Determine the [X, Y] coordinate at the center of the cell enclosing the given text.  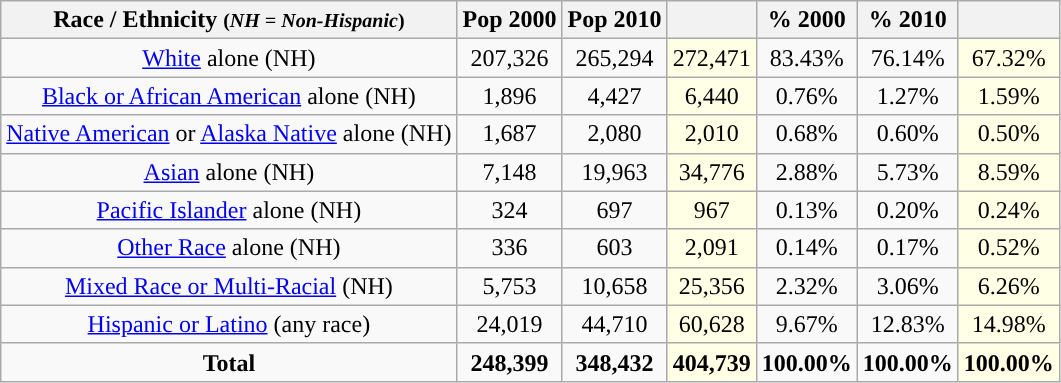
0.20% [908, 210]
25,356 [712, 286]
0.13% [806, 210]
324 [510, 210]
4,427 [614, 96]
0.68% [806, 134]
34,776 [712, 172]
0.60% [908, 134]
% 2010 [908, 20]
Pop 2000 [510, 20]
207,326 [510, 58]
67.32% [1008, 58]
% 2000 [806, 20]
0.52% [1008, 248]
24,019 [510, 324]
10,658 [614, 286]
44,710 [614, 324]
1.59% [1008, 96]
248,399 [510, 362]
0.14% [806, 248]
83.43% [806, 58]
Race / Ethnicity (NH = Non-Hispanic) [229, 20]
9.67% [806, 324]
Black or African American alone (NH) [229, 96]
336 [510, 248]
5,753 [510, 286]
60,628 [712, 324]
404,739 [712, 362]
603 [614, 248]
0.50% [1008, 134]
1,687 [510, 134]
697 [614, 210]
White alone (NH) [229, 58]
272,471 [712, 58]
Pop 2010 [614, 20]
6,440 [712, 96]
2,091 [712, 248]
76.14% [908, 58]
Other Race alone (NH) [229, 248]
2,080 [614, 134]
7,148 [510, 172]
Native American or Alaska Native alone (NH) [229, 134]
14.98% [1008, 324]
1,896 [510, 96]
12.83% [908, 324]
Hispanic or Latino (any race) [229, 324]
Asian alone (NH) [229, 172]
1.27% [908, 96]
0.24% [1008, 210]
2,010 [712, 134]
348,432 [614, 362]
0.17% [908, 248]
19,963 [614, 172]
2.32% [806, 286]
6.26% [1008, 286]
Mixed Race or Multi-Racial (NH) [229, 286]
2.88% [806, 172]
8.59% [1008, 172]
3.06% [908, 286]
265,294 [614, 58]
Pacific Islander alone (NH) [229, 210]
0.76% [806, 96]
5.73% [908, 172]
967 [712, 210]
Total [229, 362]
